Search for the cell housing the specified text and yield its [X, Y] center coordinate. 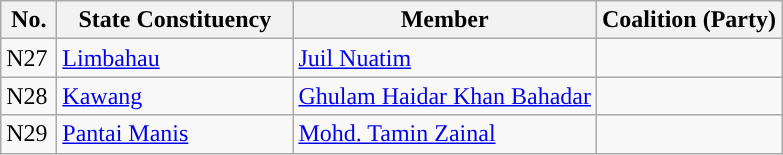
State Constituency [175, 20]
Limbahau [175, 58]
N29 [29, 134]
Mohd. Tamin Zainal [445, 134]
Ghulam Haidar Khan Bahadar [445, 96]
Member [445, 20]
Kawang [175, 96]
N27 [29, 58]
No. [29, 20]
N28 [29, 96]
Juil Nuatim [445, 58]
Coalition (Party) [690, 20]
Pantai Manis [175, 134]
